Find where the given text appears and provide that cell's center as [x, y] coordinate. 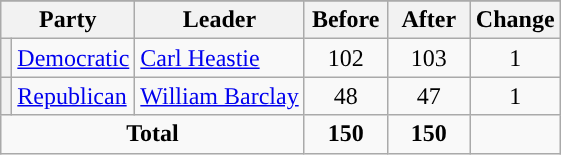
103 [428, 58]
Republican [74, 96]
Change [515, 20]
Carl Heastie [220, 58]
After [428, 20]
Leader [220, 20]
48 [346, 96]
Party [68, 20]
47 [428, 96]
William Barclay [220, 96]
102 [346, 58]
Democratic [74, 58]
Total [152, 134]
Before [346, 20]
